Provide the [X, Y] coordinate of the cell's center where the given text is located.  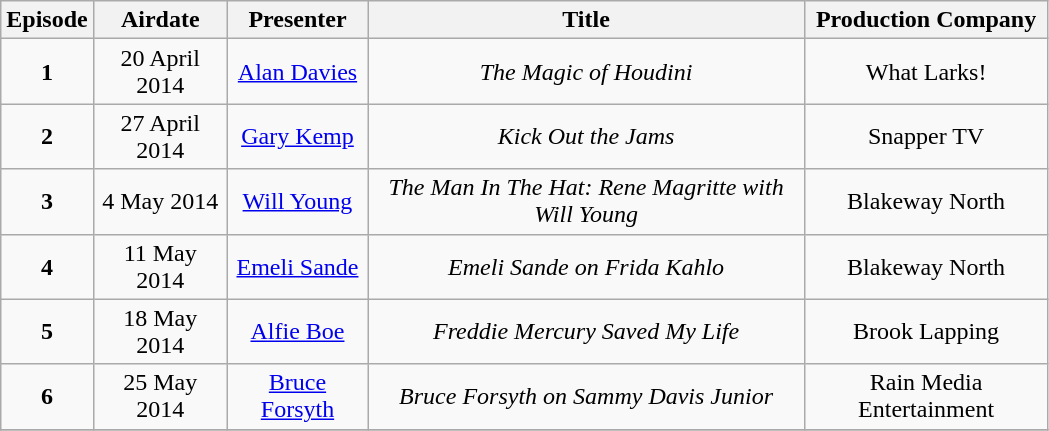
Bruce Forsyth [297, 396]
Rain Media Entertainment [926, 396]
Will Young [297, 202]
4 [47, 266]
1 [47, 72]
5 [47, 332]
Brook Lapping [926, 332]
2 [47, 136]
What Larks! [926, 72]
3 [47, 202]
27 April 2014 [160, 136]
Emeli Sande [297, 266]
11 May 2014 [160, 266]
Snapper TV [926, 136]
25 May 2014 [160, 396]
Alan Davies [297, 72]
Emeli Sande on Frida Kahlo [586, 266]
4 May 2014 [160, 202]
Freddie Mercury Saved My Life [586, 332]
20 April 2014 [160, 72]
The Man In The Hat: Rene Magritte with Will Young [586, 202]
Title [586, 20]
Episode [47, 20]
Kick Out the Jams [586, 136]
Gary Kemp [297, 136]
18 May 2014 [160, 332]
Presenter [297, 20]
Airdate [160, 20]
Alfie Boe [297, 332]
Production Company [926, 20]
Bruce Forsyth on Sammy Davis Junior [586, 396]
6 [47, 396]
The Magic of Houdini [586, 72]
